Find where the given text appears and provide that cell's center as [x, y] coordinate. 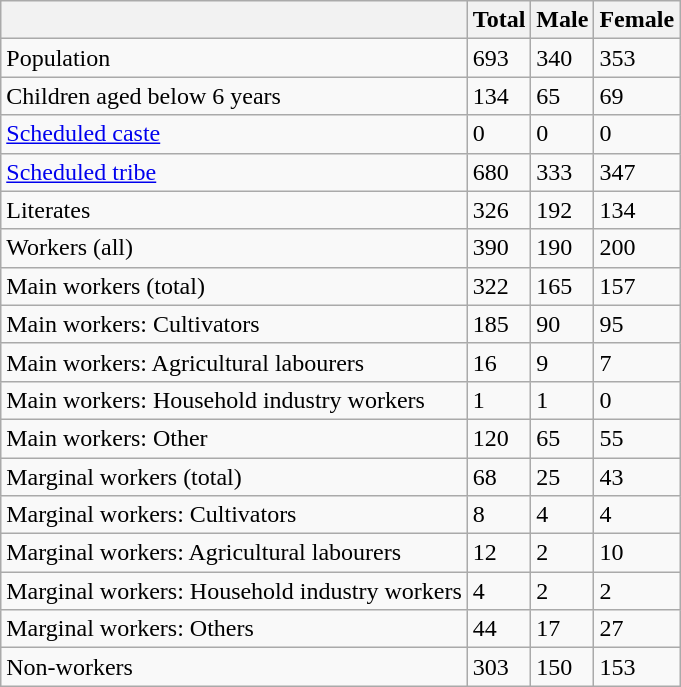
69 [637, 96]
326 [499, 210]
8 [499, 515]
Literates [234, 210]
Marginal workers (total) [234, 477]
12 [499, 553]
190 [562, 248]
Scheduled tribe [234, 172]
7 [637, 362]
90 [562, 324]
680 [499, 172]
Marginal workers: Cultivators [234, 515]
150 [562, 667]
Main workers: Agricultural labourers [234, 362]
9 [562, 362]
55 [637, 438]
27 [637, 629]
120 [499, 438]
Children aged below 6 years [234, 96]
17 [562, 629]
Scheduled caste [234, 134]
10 [637, 553]
165 [562, 286]
192 [562, 210]
353 [637, 58]
Male [562, 20]
185 [499, 324]
Marginal workers: Others [234, 629]
Population [234, 58]
Marginal workers: Agricultural labourers [234, 553]
Total [499, 20]
95 [637, 324]
200 [637, 248]
68 [499, 477]
43 [637, 477]
Non-workers [234, 667]
Marginal workers: Household industry workers [234, 591]
157 [637, 286]
347 [637, 172]
153 [637, 667]
333 [562, 172]
Main workers (total) [234, 286]
44 [499, 629]
Main workers: Other [234, 438]
390 [499, 248]
25 [562, 477]
Main workers: Household industry workers [234, 400]
693 [499, 58]
Main workers: Cultivators [234, 324]
16 [499, 362]
340 [562, 58]
Workers (all) [234, 248]
303 [499, 667]
322 [499, 286]
Female [637, 20]
